Output the (x, y) coordinate of the center of the cell containing the given text.  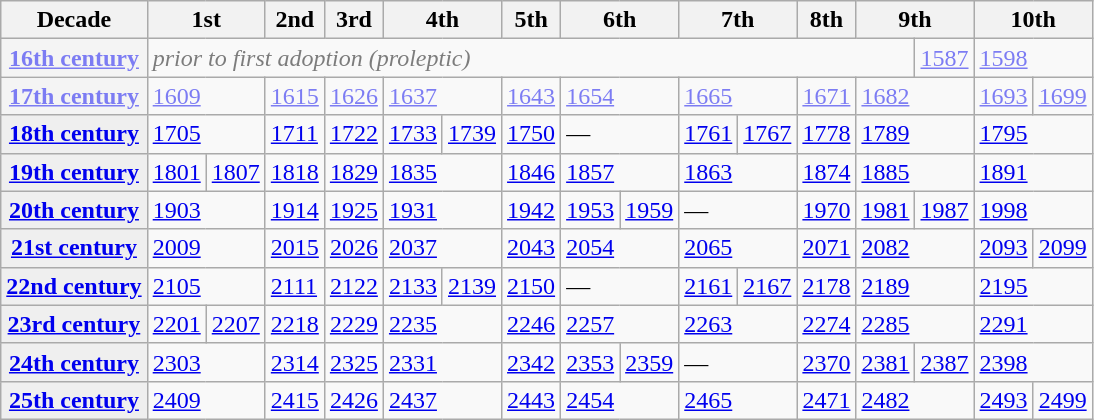
1885 (915, 172)
1654 (620, 96)
2263 (738, 324)
2426 (354, 400)
1699 (1062, 96)
2071 (826, 248)
2325 (354, 362)
2471 (826, 400)
2415 (294, 400)
23rd century (74, 324)
2015 (294, 248)
1857 (620, 172)
1942 (532, 210)
1711 (294, 134)
1598 (1033, 58)
2493 (1004, 400)
1626 (354, 96)
2443 (532, 400)
1722 (354, 134)
1981 (886, 210)
2122 (354, 286)
1587 (944, 58)
2303 (206, 362)
7th (738, 20)
1829 (354, 172)
2009 (206, 248)
1693 (1004, 96)
1835 (442, 172)
2246 (532, 324)
1959 (650, 210)
2161 (708, 286)
2359 (650, 362)
1846 (532, 172)
1767 (768, 134)
16th century (74, 58)
1891 (1033, 172)
2257 (620, 324)
1739 (472, 134)
2065 (738, 248)
1st (206, 20)
2195 (1033, 286)
1863 (738, 172)
1874 (826, 172)
6th (620, 20)
10th (1033, 20)
21st century (74, 248)
2037 (442, 248)
20th century (74, 210)
1914 (294, 210)
1925 (354, 210)
2201 (176, 324)
1778 (826, 134)
2314 (294, 362)
2370 (826, 362)
1682 (915, 96)
25th century (74, 400)
2093 (1004, 248)
2043 (532, 248)
2381 (886, 362)
2437 (442, 400)
2229 (354, 324)
1953 (590, 210)
1705 (206, 134)
2099 (1062, 248)
2398 (1033, 362)
1795 (1033, 134)
1665 (738, 96)
1903 (206, 210)
prior to first adoption (proleptic) (531, 58)
1818 (294, 172)
2454 (620, 400)
2111 (294, 286)
1789 (915, 134)
1998 (1033, 210)
Decade (74, 20)
2178 (826, 286)
2026 (354, 248)
1807 (236, 172)
2291 (1033, 324)
1637 (442, 96)
24th century (74, 362)
9th (915, 20)
2235 (442, 324)
2207 (236, 324)
3rd (354, 20)
2139 (472, 286)
1801 (176, 172)
2nd (294, 20)
22nd century (74, 286)
2054 (620, 248)
8th (826, 20)
2285 (915, 324)
2499 (1062, 400)
1931 (442, 210)
2150 (532, 286)
2105 (206, 286)
2409 (206, 400)
17th century (74, 96)
1609 (206, 96)
2465 (738, 400)
18th century (74, 134)
19th century (74, 172)
2274 (826, 324)
1615 (294, 96)
1750 (532, 134)
4th (442, 20)
2331 (442, 362)
2167 (768, 286)
2353 (590, 362)
2189 (915, 286)
1970 (826, 210)
1987 (944, 210)
2342 (532, 362)
1761 (708, 134)
2082 (915, 248)
2133 (412, 286)
1671 (826, 96)
2387 (944, 362)
2482 (915, 400)
5th (532, 20)
1733 (412, 134)
1643 (532, 96)
2218 (294, 324)
